Return the [x, y] coordinate for the center point of the cell that contains the specified text.  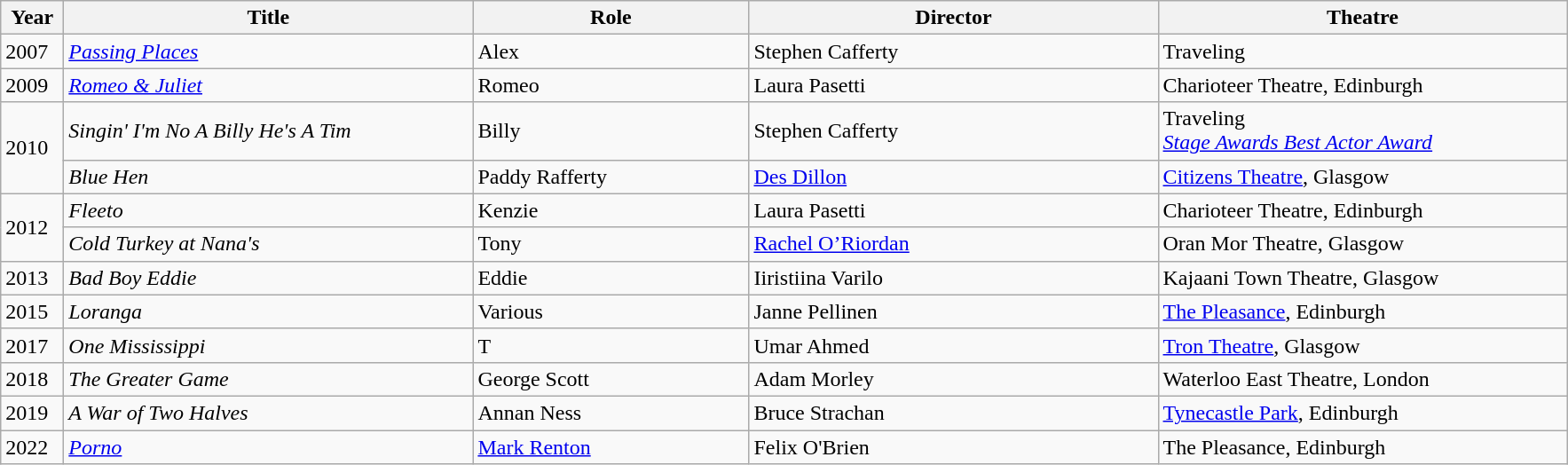
Bad Boy Eddie [268, 278]
2022 [32, 446]
Loranga [268, 311]
Kajaani Town Theatre, Glasgow [1363, 278]
Passing Places [268, 51]
Kenzie [611, 210]
Role [611, 18]
Title [268, 18]
Eddie [611, 278]
Rachel O’Riordan [953, 244]
Alex [611, 51]
Adam Morley [953, 379]
Fleeto [268, 210]
Paddy Rafferty [611, 177]
TravelingStage Awards Best Actor Award [1363, 131]
Mark Renton [611, 446]
George Scott [611, 379]
Bruce Strachan [953, 413]
Director [953, 18]
Porno [268, 446]
Tron Theatre, Glasgow [1363, 345]
2015 [32, 311]
Singin' I'm No A Billy He's A Tim [268, 131]
2009 [32, 85]
Romeo [611, 85]
2007 [32, 51]
Tynecastle Park, Edinburgh [1363, 413]
T [611, 345]
The Greater Game [268, 379]
Umar Ahmed [953, 345]
2018 [32, 379]
Cold Turkey at Nana's [268, 244]
Blue Hen [268, 177]
Janne Pellinen [953, 311]
Waterloo East Theatre, London [1363, 379]
2019 [32, 413]
2010 [32, 147]
Citizens Theatre, Glasgow [1363, 177]
Iiristiina Varilo [953, 278]
Year [32, 18]
Traveling [1363, 51]
Theatre [1363, 18]
Annan Ness [611, 413]
2012 [32, 227]
2017 [32, 345]
Oran Mor Theatre, Glasgow [1363, 244]
Billy [611, 131]
Various [611, 311]
Felix O'Brien [953, 446]
Des Dillon [953, 177]
Romeo & Juliet [268, 85]
Tony [611, 244]
A War of Two Halves [268, 413]
2013 [32, 278]
One Mississippi [268, 345]
